Return the (x, y) coordinate for the center point of the cell that contains the specified text.  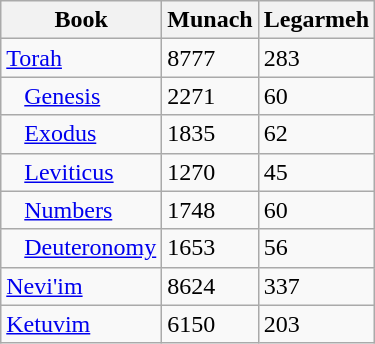
Exodus (82, 134)
8624 (210, 286)
Ketuvim (82, 324)
Munach (210, 20)
203 (316, 324)
Torah (82, 58)
1270 (210, 172)
Genesis (82, 96)
56 (316, 248)
Leviticus (82, 172)
62 (316, 134)
Deuteronomy (82, 248)
1835 (210, 134)
Legarmeh (316, 20)
283 (316, 58)
45 (316, 172)
2271 (210, 96)
8777 (210, 58)
Numbers (82, 210)
1653 (210, 248)
1748 (210, 210)
Book (82, 20)
Nevi'im (82, 286)
337 (316, 286)
6150 (210, 324)
